Determine the [X, Y] coordinate at the center of the cell enclosing the given text.  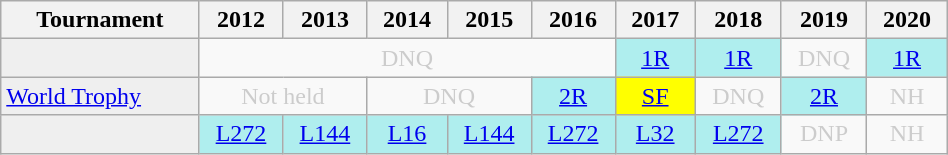
2016 [573, 20]
2019 [824, 20]
World Trophy [100, 96]
SF [655, 96]
L16 [407, 134]
2015 [489, 20]
2017 [655, 20]
Not held [283, 96]
2014 [407, 20]
Tournament [100, 20]
2012 [241, 20]
2013 [325, 20]
2020 [907, 20]
2018 [738, 20]
DNP [824, 134]
L32 [655, 134]
